Determine the (X, Y) coordinate at the center of the cell enclosing the given text.  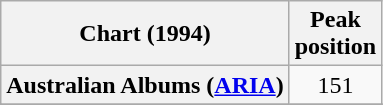
Chart (1994) (145, 34)
151 (335, 85)
Australian Albums (ARIA) (145, 85)
Peakposition (335, 34)
